Provide the (X, Y) coordinate of the cell's center where the given text is located.  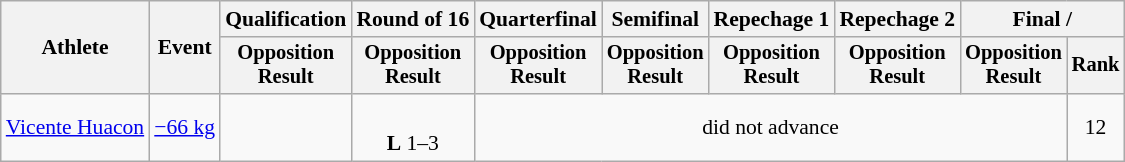
Repechage 2 (897, 19)
did not advance (770, 128)
L 1–3 (412, 128)
Rank (1096, 66)
Round of 16 (412, 19)
Quarterfinal (538, 19)
12 (1096, 128)
Event (184, 48)
Final / (1042, 19)
−66 kg (184, 128)
Athlete (75, 48)
Qualification (286, 19)
Semifinal (656, 19)
Vicente Huacon (75, 128)
Repechage 1 (771, 19)
